Extract the [X, Y] coordinate from the center of the cell holding the provided text.  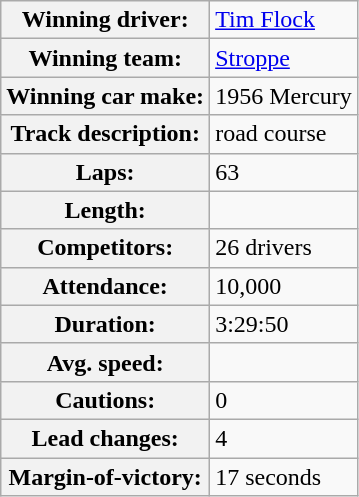
Lead changes: [106, 438]
Laps: [106, 172]
17 seconds [284, 477]
Winning car make: [106, 96]
Duration: [106, 324]
Stroppe [284, 58]
road course [284, 134]
1956 Mercury [284, 96]
10,000 [284, 286]
Winning team: [106, 58]
63 [284, 172]
Tim Flock [284, 20]
0 [284, 400]
Competitors: [106, 248]
Winning driver: [106, 20]
Avg. speed: [106, 362]
Length: [106, 210]
Cautions: [106, 400]
26 drivers [284, 248]
4 [284, 438]
Track description: [106, 134]
Attendance: [106, 286]
3:29:50 [284, 324]
Margin-of-victory: [106, 477]
